Identify which cell holds the provided text, then report its (x, y) central coordinate. 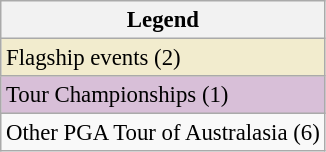
Other PGA Tour of Australasia (6) (163, 133)
Legend (163, 20)
Flagship events (2) (163, 58)
Tour Championships (1) (163, 95)
